Output the (X, Y) coordinate of the center of the cell containing the given text.  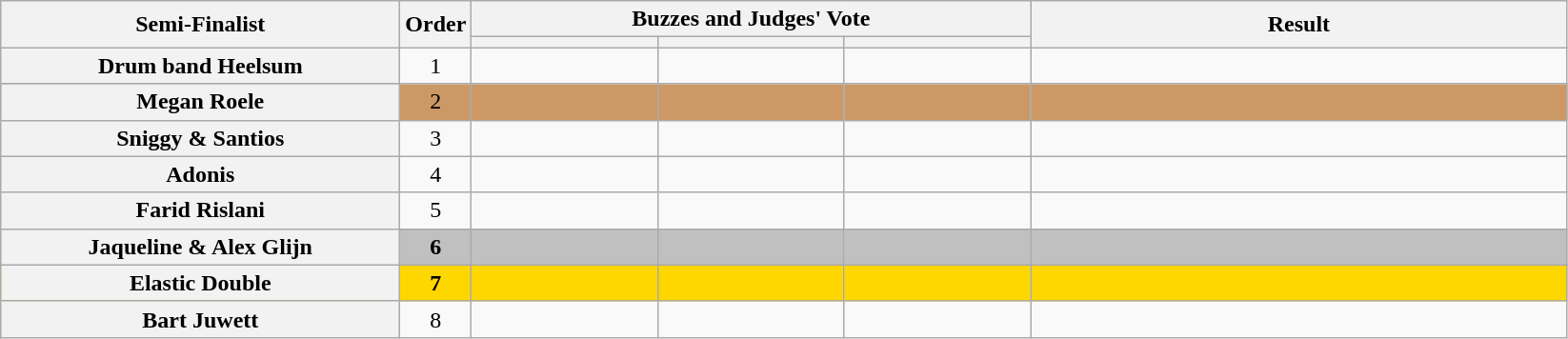
Sniggy & Santios (200, 138)
Drum band Heelsum (200, 66)
Order (436, 25)
Adonis (200, 174)
Farid Rislani (200, 210)
Semi-Finalist (200, 25)
3 (436, 138)
Buzzes and Judges' Vote (751, 19)
Elastic Double (200, 283)
7 (436, 283)
Megan Roele (200, 102)
8 (436, 319)
2 (436, 102)
4 (436, 174)
1 (436, 66)
Bart Juwett (200, 319)
5 (436, 210)
Jaqueline & Alex Glijn (200, 247)
Result (1299, 25)
6 (436, 247)
